From the cell containing the given text, extract its center point as [X, Y] coordinate. 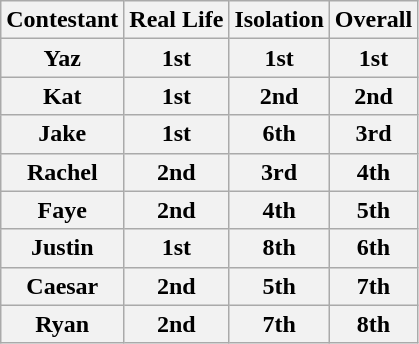
Yaz [62, 58]
Caesar [62, 286]
Overall [373, 20]
Contestant [62, 20]
Kat [62, 96]
Justin [62, 248]
Faye [62, 210]
Jake [62, 134]
Isolation [279, 20]
Real Life [176, 20]
Rachel [62, 172]
Ryan [62, 324]
